Search for the cell housing the specified text and yield its (X, Y) center coordinate. 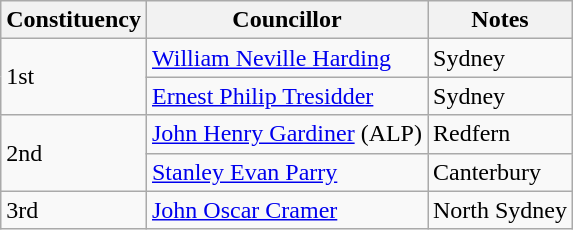
1st (74, 77)
North Sydney (500, 210)
3rd (74, 210)
Redfern (500, 134)
Notes (500, 20)
Constituency (74, 20)
Stanley Evan Parry (286, 172)
Ernest Philip Tresidder (286, 96)
2nd (74, 153)
John Oscar Cramer (286, 210)
John Henry Gardiner (ALP) (286, 134)
William Neville Harding (286, 58)
Canterbury (500, 172)
Councillor (286, 20)
